Return (x, y) of the center of cell containing provided text 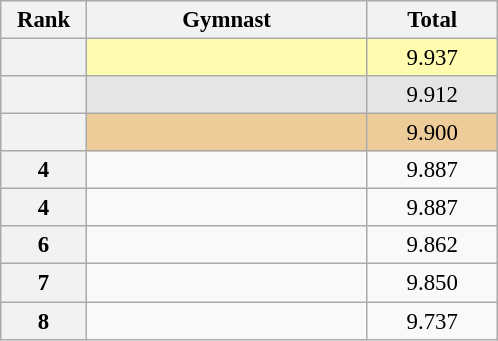
9.900 (432, 133)
8 (44, 321)
Gymnast (226, 20)
6 (44, 245)
9.937 (432, 58)
9.862 (432, 245)
9.850 (432, 283)
7 (44, 283)
9.737 (432, 321)
Rank (44, 20)
9.912 (432, 95)
Total (432, 20)
